Find where the given text appears and provide that cell's center as (X, Y) coordinate. 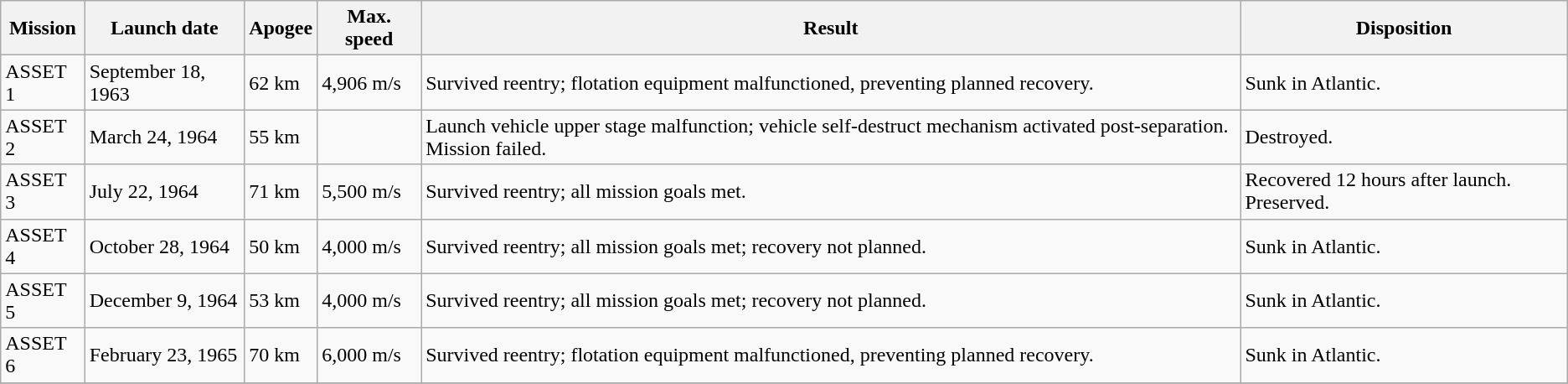
Survived reentry; all mission goals met. (831, 191)
5,500 m/s (369, 191)
ASSET 2 (43, 138)
September 18, 1963 (164, 82)
February 23, 1965 (164, 355)
70 km (281, 355)
Launch date (164, 29)
Result (831, 29)
Disposition (1404, 29)
62 km (281, 82)
Destroyed. (1404, 138)
6,000 m/s (369, 355)
Max. speed (369, 29)
4,906 m/s (369, 82)
December 9, 1964 (164, 300)
71 km (281, 191)
Recovered 12 hours after launch. Preserved. (1404, 191)
ASSET 4 (43, 246)
ASSET 5 (43, 300)
March 24, 1964 (164, 138)
ASSET 6 (43, 355)
October 28, 1964 (164, 246)
Apogee (281, 29)
Launch vehicle upper stage malfunction; vehicle self-destruct mechanism activated post-separation. Mission failed. (831, 138)
55 km (281, 138)
50 km (281, 246)
53 km (281, 300)
Mission (43, 29)
ASSET 1 (43, 82)
ASSET 3 (43, 191)
July 22, 1964 (164, 191)
